Scan for the cell matching the given text and deliver its [x, y] coordinate at center. 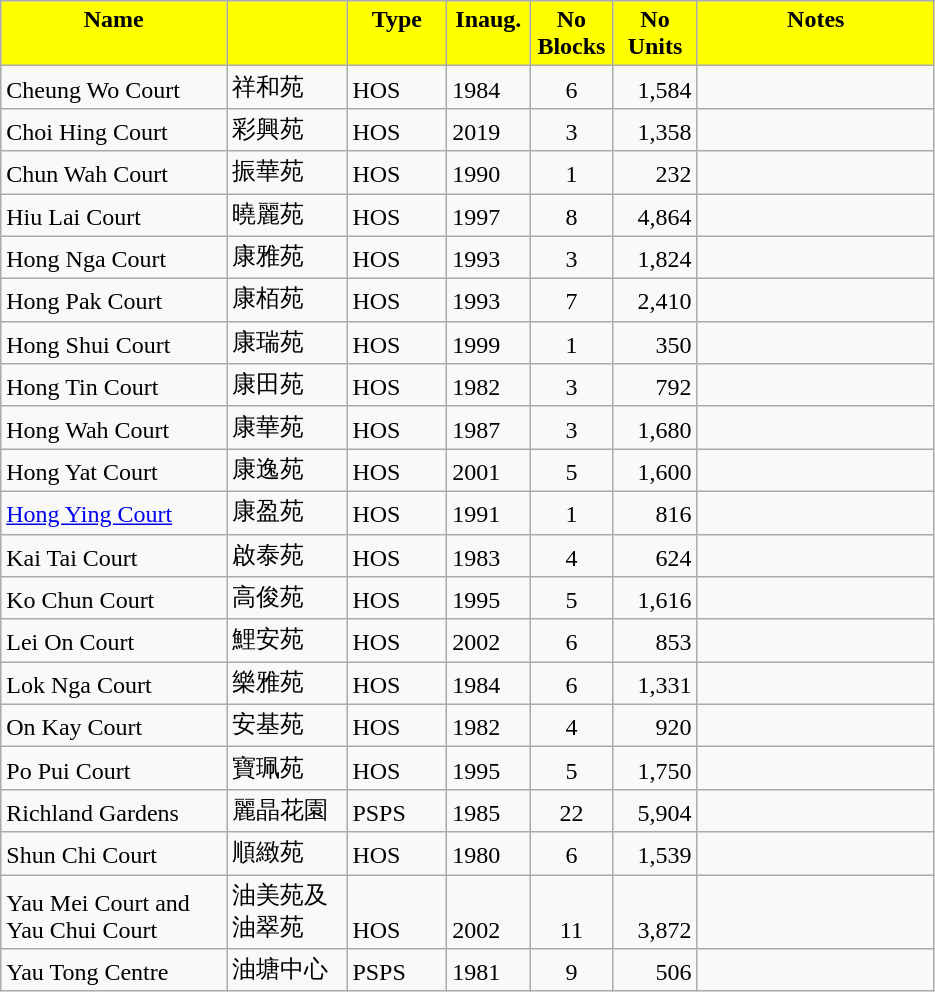
22 [572, 810]
On Kay Court [114, 726]
1985 [488, 810]
350 [655, 342]
Hong Wah Court [114, 428]
Richland Gardens [114, 810]
232 [655, 172]
506 [655, 970]
康瑞苑 [287, 342]
1,331 [655, 684]
8 [572, 216]
油美苑及油翠苑 [287, 911]
麗晶花園 [287, 810]
Hong Nga Court [114, 258]
Hong Yat Court [114, 470]
Hong Tin Court [114, 386]
4,864 [655, 216]
Yau Mei Court and Yau Chui Court [114, 911]
No Units [655, 34]
920 [655, 726]
Yau Tong Centre [114, 970]
Inaug. [488, 34]
Notes [816, 34]
Kai Tai Court [114, 556]
1,824 [655, 258]
1980 [488, 854]
792 [655, 386]
寶珮苑 [287, 768]
Type [397, 34]
853 [655, 640]
康田苑 [287, 386]
Hong Shui Court [114, 342]
1,584 [655, 88]
1,616 [655, 598]
1991 [488, 512]
816 [655, 512]
康栢苑 [287, 300]
高俊苑 [287, 598]
Name [114, 34]
Po Pui Court [114, 768]
Cheung Wo Court [114, 88]
2019 [488, 130]
順緻苑 [287, 854]
624 [655, 556]
Hong Ying Court [114, 512]
1997 [488, 216]
彩興苑 [287, 130]
1981 [488, 970]
Choi Hing Court [114, 130]
康華苑 [287, 428]
康逸苑 [287, 470]
Lok Nga Court [114, 684]
7 [572, 300]
1,539 [655, 854]
康雅苑 [287, 258]
1983 [488, 556]
1,600 [655, 470]
曉麗苑 [287, 216]
啟泰苑 [287, 556]
1999 [488, 342]
2001 [488, 470]
11 [572, 911]
Lei On Court [114, 640]
Ko Chun Court [114, 598]
5,904 [655, 810]
安基苑 [287, 726]
鯉安苑 [287, 640]
樂雅苑 [287, 684]
1,680 [655, 428]
Chun Wah Court [114, 172]
Hiu Lai Court [114, 216]
3,872 [655, 911]
2,410 [655, 300]
油塘中心 [287, 970]
振華苑 [287, 172]
1,750 [655, 768]
1,358 [655, 130]
康盈苑 [287, 512]
Hong Pak Court [114, 300]
9 [572, 970]
祥和苑 [287, 88]
1987 [488, 428]
1990 [488, 172]
Shun Chi Court [114, 854]
No Blocks [572, 34]
